Return the [x, y] coordinate for the center point of the cell that contains the specified text.  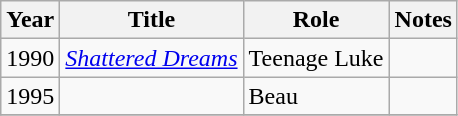
1990 [30, 58]
Teenage Luke [316, 58]
Shattered Dreams [152, 58]
1995 [30, 96]
Notes [423, 20]
Year [30, 20]
Beau [316, 96]
Title [152, 20]
Role [316, 20]
